Find where the given text appears and provide that cell's center as (X, Y) coordinate. 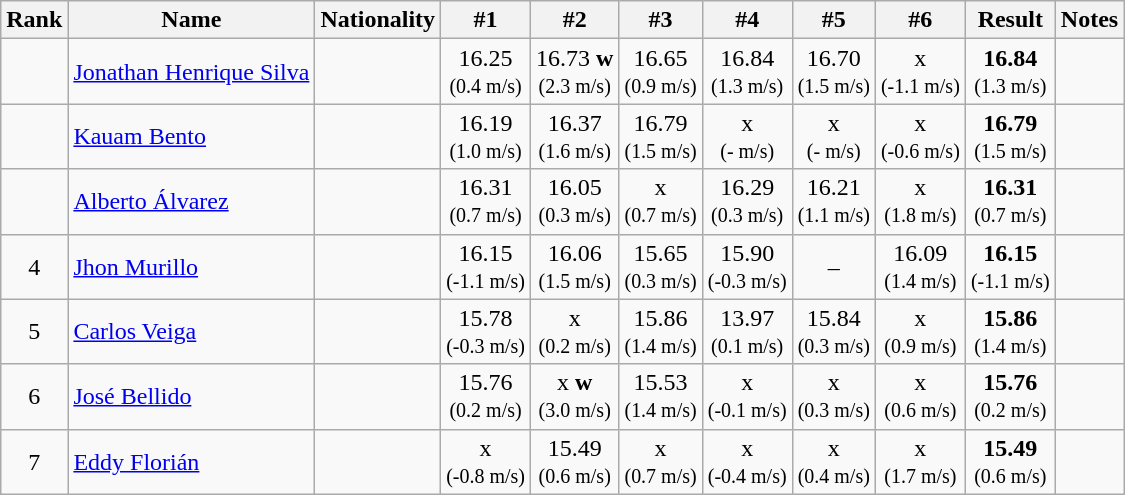
#4 (747, 20)
x (-0.4 m/s) (747, 462)
x (-0.8 m/s) (486, 462)
Nationality (378, 20)
15.49 (0.6 m/s) (575, 462)
16.15(-1.1 m/s) (1010, 266)
Name (192, 20)
15.86 (1.4 m/s) (660, 332)
x (0.3 m/s) (834, 396)
José Bellido (192, 396)
15.53 (1.4 m/s) (660, 396)
6 (34, 396)
16.65 (0.9 m/s) (660, 72)
16.15 (-1.1 m/s) (486, 266)
4 (34, 266)
16.84 (1.3 m/s) (747, 72)
x w (3.0 m/s) (575, 396)
16.05 (0.3 m/s) (575, 202)
16.31 (0.7 m/s) (486, 202)
x (-1.1 m/s) (920, 72)
x (0.9 m/s) (920, 332)
15.86(1.4 m/s) (1010, 332)
x (0.6 m/s) (920, 396)
#1 (486, 20)
Kauam Bento (192, 136)
Alberto Álvarez (192, 202)
#2 (575, 20)
16.79(1.5 m/s) (1010, 136)
Eddy Florián (192, 462)
Result (1010, 20)
15.90 (-0.3 m/s) (747, 266)
16.73 w (2.3 m/s) (575, 72)
15.76(0.2 m/s) (1010, 396)
16.29 (0.3 m/s) (747, 202)
#6 (920, 20)
Jhon Murillo (192, 266)
16.25 (0.4 m/s) (486, 72)
16.31(0.7 m/s) (1010, 202)
#5 (834, 20)
16.70 (1.5 m/s) (834, 72)
15.76 (0.2 m/s) (486, 396)
7 (34, 462)
Jonathan Henrique Silva (192, 72)
15.49(0.6 m/s) (1010, 462)
5 (34, 332)
x (-0.1 m/s) (747, 396)
Rank (34, 20)
13.97 (0.1 m/s) (747, 332)
16.21 (1.1 m/s) (834, 202)
16.19 (1.0 m/s) (486, 136)
15.65 (0.3 m/s) (660, 266)
Carlos Veiga (192, 332)
16.06 (1.5 m/s) (575, 266)
#3 (660, 20)
15.78 (-0.3 m/s) (486, 332)
x (0.2 m/s) (575, 332)
x (1.8 m/s) (920, 202)
– (834, 266)
16.84(1.3 m/s) (1010, 72)
15.84 (0.3 m/s) (834, 332)
16.09 (1.4 m/s) (920, 266)
Notes (1089, 20)
x (1.7 m/s) (920, 462)
16.79 (1.5 m/s) (660, 136)
16.37 (1.6 m/s) (575, 136)
x (0.4 m/s) (834, 462)
x (-0.6 m/s) (920, 136)
